Identify which cell holds the provided text, then report its (X, Y) central coordinate. 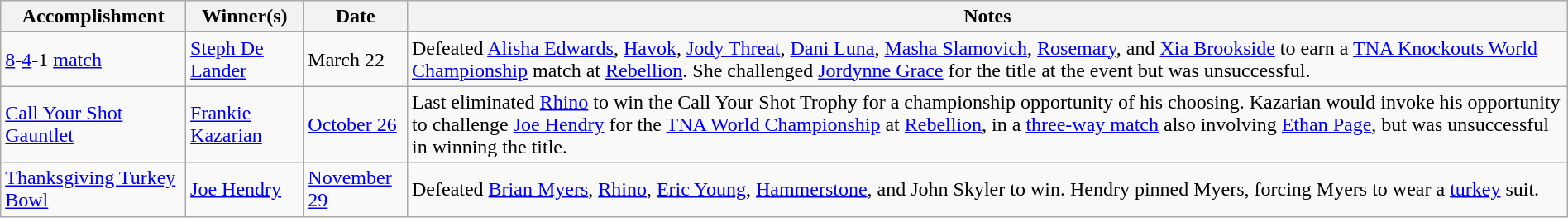
Thanksgiving Turkey Bowl (93, 189)
October 26 (356, 124)
Winner(s) (245, 17)
March 22 (356, 60)
Accomplishment (93, 17)
November 29 (356, 189)
Joe Hendry (245, 189)
Defeated Brian Myers, Rhino, Eric Young, Hammerstone, and John Skyler to win. Hendry pinned Myers, forcing Myers to wear a turkey suit. (987, 189)
Call Your Shot Gauntlet (93, 124)
Frankie Kazarian (245, 124)
Notes (987, 17)
Steph De Lander (245, 60)
Date (356, 17)
8-4-1 match (93, 60)
